Determine the (X, Y) coordinate at the center of the cell enclosing the given text.  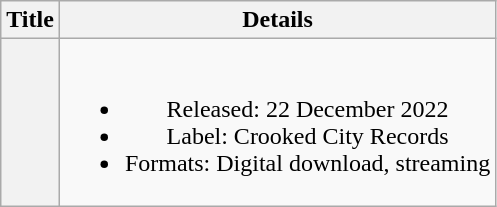
Released: 22 December 2022Label: Crooked City RecordsFormats: Digital download, streaming (277, 122)
Details (277, 20)
Title (30, 20)
